Pinpoint the cell where the given text exists, returning its [x, y] midpoint coordinate. 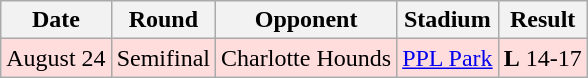
Stadium [448, 20]
Result [542, 20]
August 24 [56, 58]
Date [56, 20]
Opponent [306, 20]
Charlotte Hounds [306, 58]
Semifinal [163, 58]
L 14-17 [542, 58]
Round [163, 20]
PPL Park [448, 58]
